Scan for the cell matching the given text and deliver its [X, Y] coordinate at center. 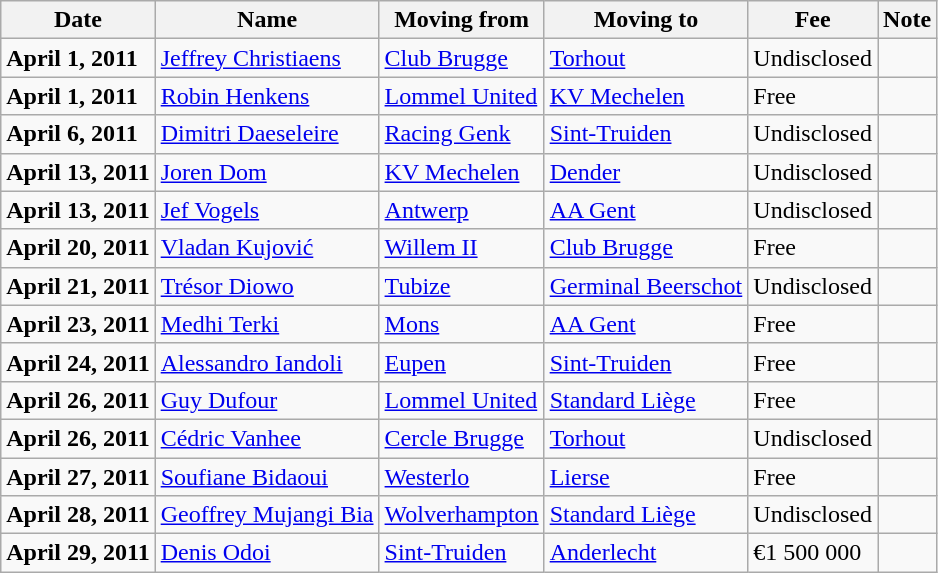
Soufiane Bidaoui [267, 477]
Robin Henkens [267, 96]
Geoffrey Mujangi Bia [267, 515]
Germinal Beerschot [646, 286]
Trésor Diowo [267, 286]
Cédric Vanhee [267, 438]
Anderlecht [646, 553]
Moving from [462, 20]
April 24, 2011 [78, 362]
Mons [462, 324]
Westerlo [462, 477]
Dimitri Daeseleire [267, 134]
Jef Vogels [267, 210]
Guy Dufour [267, 400]
Medhi Terki [267, 324]
Date [78, 20]
Alessandro Iandoli [267, 362]
April 27, 2011 [78, 477]
Joren Dom [267, 172]
Cercle Brugge [462, 438]
Wolverhampton [462, 515]
April 6, 2011 [78, 134]
€1 500 000 [813, 553]
Dender [646, 172]
Note [908, 20]
Fee [813, 20]
Eupen [462, 362]
Denis Odoi [267, 553]
Moving to [646, 20]
Tubize [462, 286]
April 28, 2011 [78, 515]
Lierse [646, 477]
Jeffrey Christiaens [267, 58]
Name [267, 20]
Willem II [462, 248]
Racing Genk [462, 134]
April 29, 2011 [78, 553]
Vladan Kujović [267, 248]
April 20, 2011 [78, 248]
April 21, 2011 [78, 286]
Antwerp [462, 210]
April 23, 2011 [78, 324]
